Determine the (X, Y) coordinate at the center of the cell enclosing the given text.  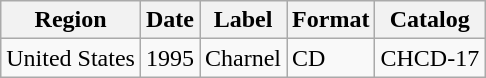
Format (331, 20)
United States (71, 58)
Region (71, 20)
Date (170, 20)
Charnel (244, 58)
1995 (170, 58)
Catalog (430, 20)
CD (331, 58)
CHCD-17 (430, 58)
Label (244, 20)
